Locate the cell with the specified text and output its (x, y) center coordinate. 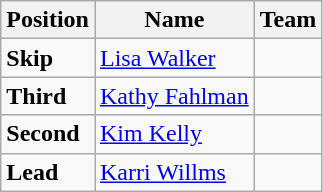
Lisa Walker (174, 58)
Second (48, 134)
Name (174, 20)
Karri Willms (174, 172)
Team (288, 20)
Kathy Fahlman (174, 96)
Lead (48, 172)
Skip (48, 58)
Kim Kelly (174, 134)
Position (48, 20)
Third (48, 96)
